Pinpoint the cell where the given text exists, returning its (x, y) midpoint coordinate. 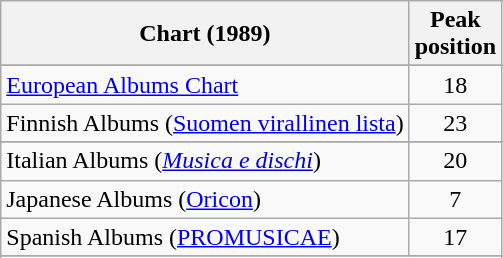
7 (455, 199)
Peakposition (455, 34)
Italian Albums (Musica e dischi) (205, 161)
Chart (1989) (205, 34)
23 (455, 123)
17 (455, 237)
18 (455, 85)
Japanese Albums (Oricon) (205, 199)
20 (455, 161)
Finnish Albums (Suomen virallinen lista) (205, 123)
European Albums Chart (205, 85)
Spanish Albums (PROMUSICAE) (205, 237)
